From the cell containing the given text, extract its center point as (X, Y) coordinate. 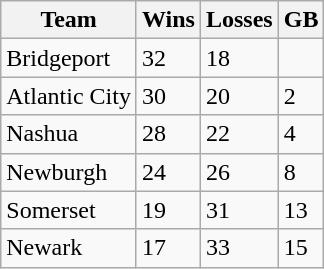
19 (168, 210)
Bridgeport (69, 58)
17 (168, 248)
Nashua (69, 134)
Wins (168, 20)
13 (301, 210)
30 (168, 96)
Team (69, 20)
Atlantic City (69, 96)
33 (239, 248)
Losses (239, 20)
32 (168, 58)
28 (168, 134)
8 (301, 172)
Somerset (69, 210)
GB (301, 20)
Newburgh (69, 172)
Newark (69, 248)
15 (301, 248)
18 (239, 58)
22 (239, 134)
31 (239, 210)
24 (168, 172)
26 (239, 172)
4 (301, 134)
2 (301, 96)
20 (239, 96)
